Output the [X, Y] coordinate of the center of the cell containing the given text.  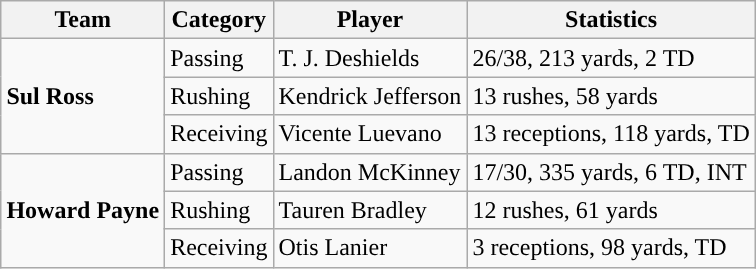
13 rushes, 58 yards [611, 96]
T. J. Deshields [370, 58]
Howard Payne [83, 210]
Sul Ross [83, 96]
Otis Lanier [370, 248]
Vicente Luevano [370, 134]
12 rushes, 61 yards [611, 210]
Category [219, 20]
Kendrick Jefferson [370, 96]
Team [83, 20]
Landon McKinney [370, 172]
3 receptions, 98 yards, TD [611, 248]
Statistics [611, 20]
26/38, 213 yards, 2 TD [611, 58]
Player [370, 20]
17/30, 335 yards, 6 TD, INT [611, 172]
Tauren Bradley [370, 210]
13 receptions, 118 yards, TD [611, 134]
